Identify which cell holds the provided text, then report its [x, y] central coordinate. 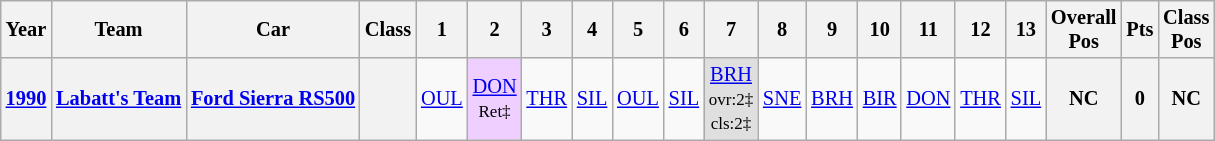
0 [1140, 99]
4 [592, 29]
Ford Sierra RS500 [273, 99]
Labatt's Team [118, 99]
3 [547, 29]
BIR [880, 99]
1 [442, 29]
DONRet‡ [495, 99]
Class [388, 29]
2 [495, 29]
OverallPos [1084, 29]
9 [832, 29]
1990 [26, 99]
Pts [1140, 29]
DON [928, 99]
6 [684, 29]
BRHovr:2‡cls:2‡ [731, 99]
BRH [832, 99]
ClassPos [1186, 29]
13 [1026, 29]
11 [928, 29]
SNE [782, 99]
7 [731, 29]
Year [26, 29]
12 [980, 29]
10 [880, 29]
5 [638, 29]
Team [118, 29]
Car [273, 29]
8 [782, 29]
